Detect which cell encompasses the target text, then output its [x, y] center coordinate. 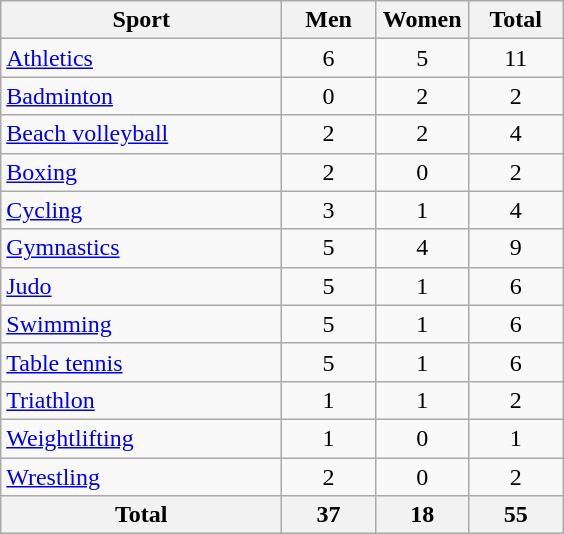
11 [516, 58]
9 [516, 248]
18 [422, 515]
3 [329, 210]
Weightlifting [142, 438]
55 [516, 515]
Badminton [142, 96]
Wrestling [142, 477]
37 [329, 515]
Table tennis [142, 362]
Boxing [142, 172]
Men [329, 20]
Judo [142, 286]
Athletics [142, 58]
Swimming [142, 324]
Beach volleyball [142, 134]
Sport [142, 20]
Triathlon [142, 400]
Cycling [142, 210]
Gymnastics [142, 248]
Women [422, 20]
